Capture the cell that displays the provided text and extract its (x, y) central coordinate. 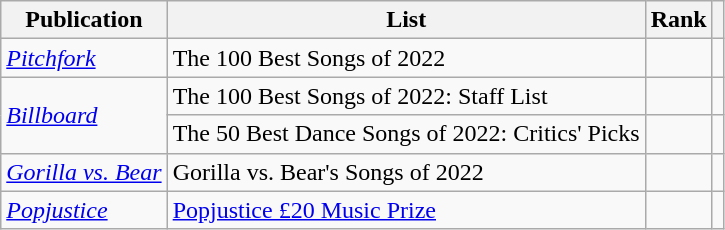
The 50 Best Dance Songs of 2022: Critics' Picks (406, 134)
Gorilla vs. Bear (84, 172)
The 100 Best Songs of 2022: Staff List (406, 96)
Publication (84, 20)
List (406, 20)
Gorilla vs. Bear's Songs of 2022 (406, 172)
Billboard (84, 115)
Rank (678, 20)
Popjustice £20 Music Prize (406, 210)
The 100 Best Songs of 2022 (406, 58)
Popjustice (84, 210)
Pitchfork (84, 58)
